Find where the given text appears and provide that cell's center as [X, Y] coordinate. 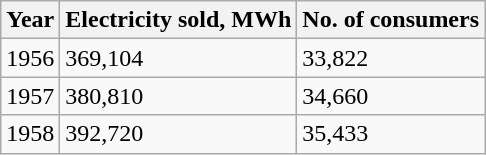
1958 [30, 134]
35,433 [391, 134]
No. of consumers [391, 20]
33,822 [391, 58]
1957 [30, 96]
1956 [30, 58]
Year [30, 20]
34,660 [391, 96]
380,810 [178, 96]
392,720 [178, 134]
369,104 [178, 58]
Electricity sold, MWh [178, 20]
